Determine the [x, y] coordinate at the center of the cell enclosing the given text.  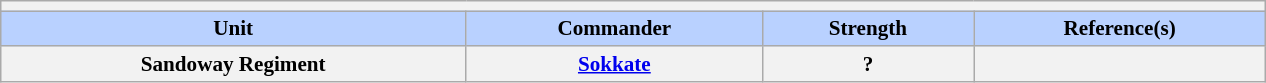
Strength [868, 28]
Sandoway Regiment [233, 64]
? [868, 64]
Sokkate [614, 64]
Reference(s) [1120, 28]
Unit [233, 28]
Commander [614, 28]
